Scan for the cell matching the given text and deliver its [X, Y] coordinate at center. 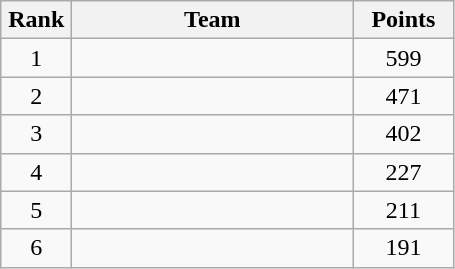
6 [36, 248]
Team [212, 20]
211 [404, 210]
1 [36, 58]
5 [36, 210]
599 [404, 58]
2 [36, 96]
3 [36, 134]
471 [404, 96]
4 [36, 172]
402 [404, 134]
227 [404, 172]
Points [404, 20]
Rank [36, 20]
191 [404, 248]
